Determine the [X, Y] coordinate at the center of the cell enclosing the given text.  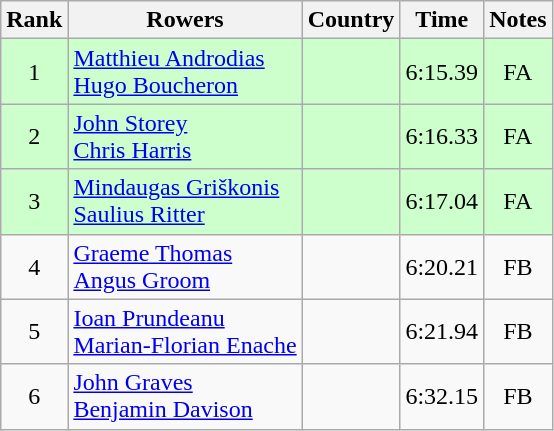
6 [34, 396]
Country [351, 20]
6:15.39 [442, 72]
Mindaugas GriškonisSaulius Ritter [185, 202]
6:21.94 [442, 332]
2 [34, 136]
Rank [34, 20]
Notes [518, 20]
3 [34, 202]
Rowers [185, 20]
6:32.15 [442, 396]
Graeme ThomasAngus Groom [185, 266]
Time [442, 20]
6:16.33 [442, 136]
5 [34, 332]
6:20.21 [442, 266]
Matthieu AndrodiasHugo Boucheron [185, 72]
Ioan PrundeanuMarian-Florian Enache [185, 332]
1 [34, 72]
John StoreyChris Harris [185, 136]
6:17.04 [442, 202]
John GravesBenjamin Davison [185, 396]
4 [34, 266]
